Return the [X, Y] coordinate for the center point of the cell that contains the specified text.  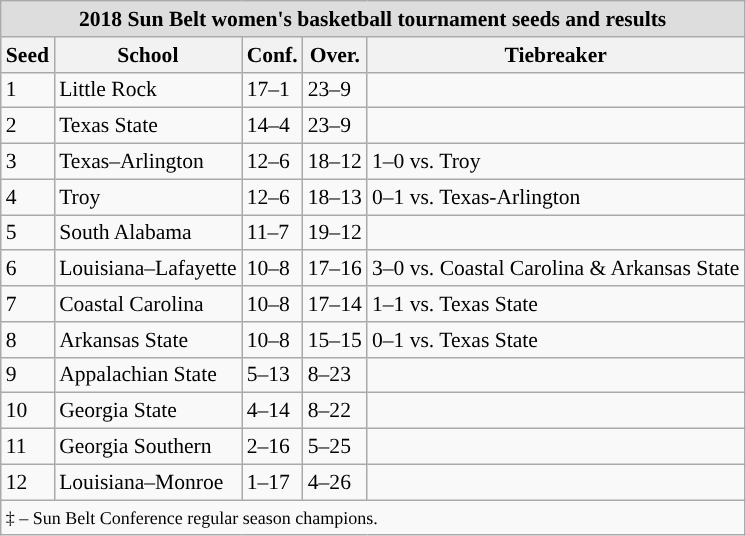
‡ – Sun Belt Conference regular season champions. [373, 518]
18–13 [335, 197]
0–1 vs. Texas-Arlington [556, 197]
Seed [28, 55]
South Alabama [148, 233]
Texas–Arlington [148, 162]
14–4 [272, 126]
2–16 [272, 447]
Louisiana–Monroe [148, 482]
Tiebreaker [556, 55]
1 [28, 90]
4–26 [335, 482]
School [148, 55]
1–0 vs. Troy [556, 162]
5 [28, 233]
2 [28, 126]
3 [28, 162]
9 [28, 375]
10 [28, 411]
2018 Sun Belt women's basketball tournament seeds and results [373, 19]
Troy [148, 197]
19–12 [335, 233]
Little Rock [148, 90]
5–25 [335, 447]
Arkansas State [148, 340]
Louisiana–Lafayette [148, 269]
17–1 [272, 90]
3–0 vs. Coastal Carolina & Arkansas State [556, 269]
17–14 [335, 304]
8–23 [335, 375]
15–15 [335, 340]
11–7 [272, 233]
7 [28, 304]
4 [28, 197]
1–17 [272, 482]
11 [28, 447]
8 [28, 340]
8–22 [335, 411]
Georgia Southern [148, 447]
1–1 vs. Texas State [556, 304]
6 [28, 269]
5–13 [272, 375]
Over. [335, 55]
Texas State [148, 126]
18–12 [335, 162]
Appalachian State [148, 375]
0–1 vs. Texas State [556, 340]
12 [28, 482]
Georgia State [148, 411]
Conf. [272, 55]
4–14 [272, 411]
Coastal Carolina [148, 304]
17–16 [335, 269]
